Capture the cell that displays the provided text and extract its (X, Y) central coordinate. 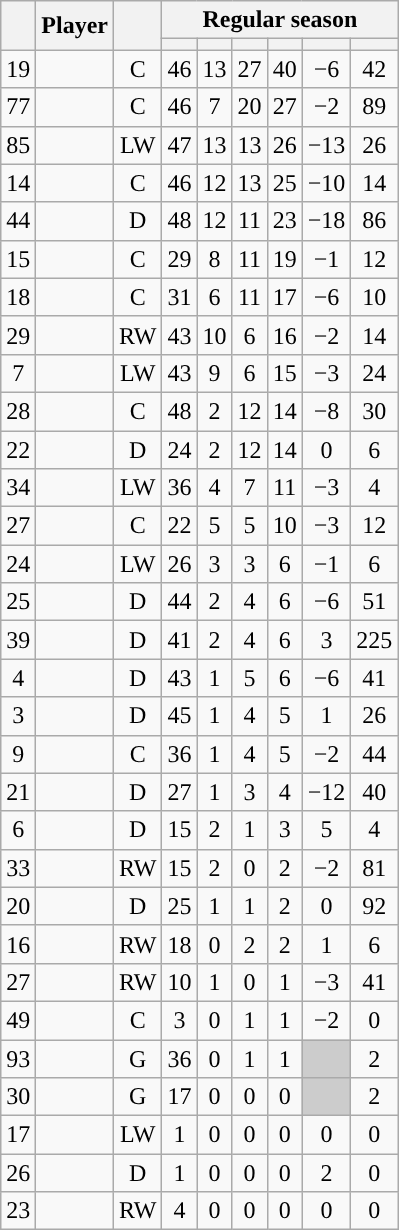
93 (18, 1059)
8 (214, 259)
31 (180, 297)
34 (18, 488)
−13 (326, 145)
51 (374, 602)
92 (374, 906)
77 (18, 107)
49 (18, 1020)
81 (374, 868)
Player (75, 26)
85 (18, 145)
28 (18, 411)
39 (18, 640)
Regular season (280, 20)
42 (374, 69)
45 (180, 716)
89 (374, 107)
−12 (326, 792)
−18 (326, 221)
86 (374, 221)
21 (18, 792)
33 (18, 868)
225 (374, 640)
−10 (326, 183)
47 (180, 145)
−8 (326, 411)
